Locate the cell with the specified text and output its [X, Y] center coordinate. 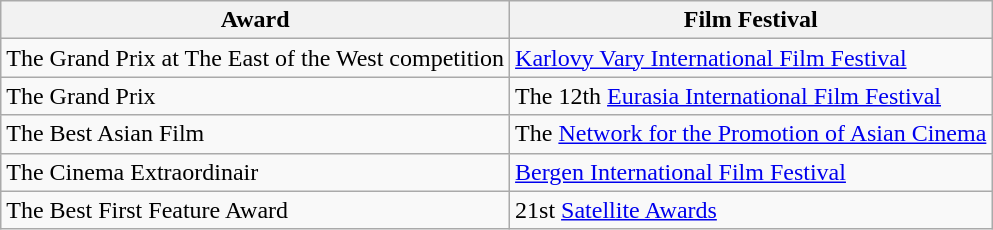
The Best First Feature Award [256, 210]
The Cinema Extraordinair [256, 172]
The Best Asian Film [256, 134]
The Grand Prix at The East of the West competition [256, 58]
Bergen International Film Festival [751, 172]
The Grand Prix [256, 96]
Film Festival [751, 20]
The 12th Eurasia International Film Festival [751, 96]
Award [256, 20]
The Network for the Promotion of Asian Cinema [751, 134]
Karlovy Vary International Film Festival [751, 58]
21st Satellite Awards [751, 210]
